Return (X, Y) of the center of cell containing provided text 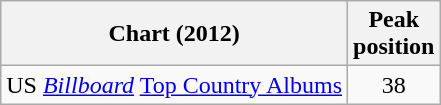
Chart (2012) (174, 34)
US Billboard Top Country Albums (174, 85)
Peakposition (394, 34)
38 (394, 85)
